Find where the given text appears and provide that cell's center as [X, Y] coordinate. 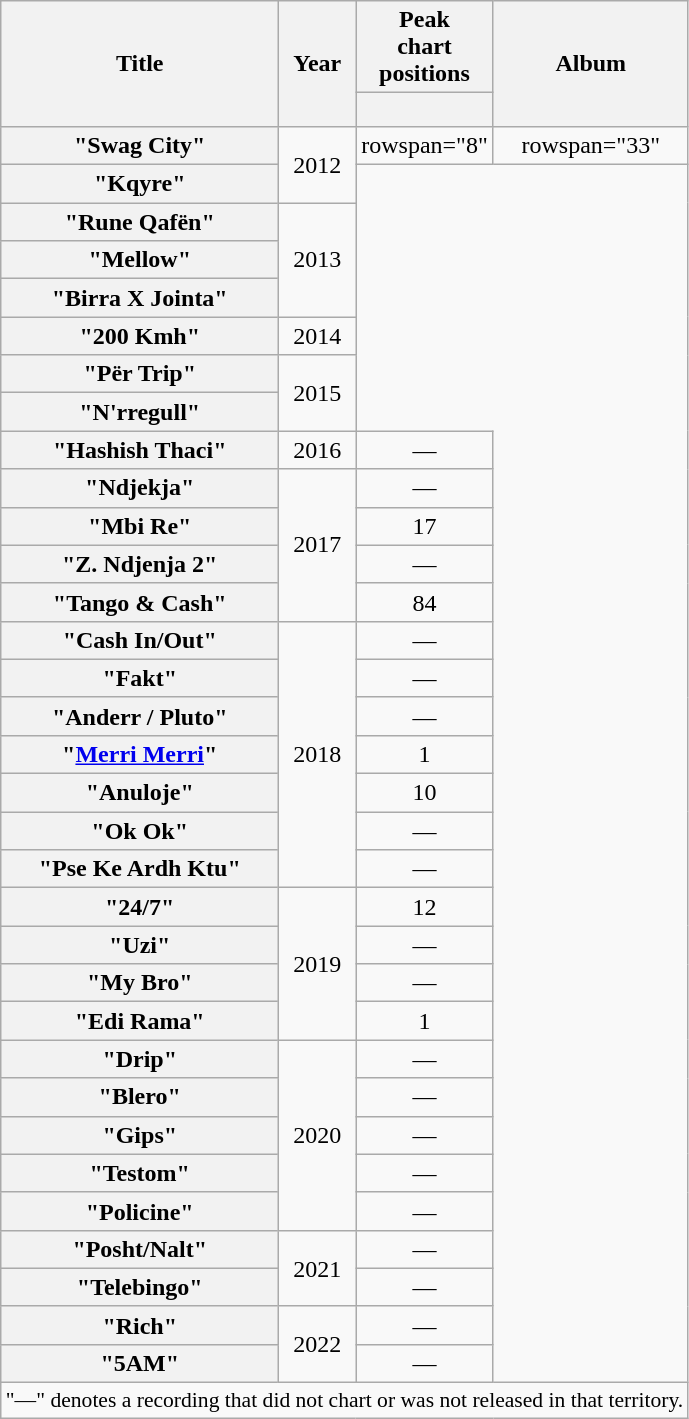
Year [318, 64]
"—" denotes a recording that did not chart or was not released in that territory. [345, 1401]
"Pse Ke Ardh Ktu" [140, 869]
"Merri Merri" [140, 754]
"Ndjekja" [140, 488]
"Fakt" [140, 678]
"Kqyre" [140, 184]
"Për Trip" [140, 374]
84 [425, 602]
Album [590, 64]
2021 [318, 1268]
"Gips" [140, 1135]
"Anuloje" [140, 793]
2017 [318, 545]
"Uzi" [140, 945]
"Tango & Cash" [140, 602]
"Rune Qafën" [140, 222]
2014 [318, 336]
"Rich" [140, 1325]
"Z. Ndjenja 2" [140, 564]
"24/7" [140, 907]
"Hashish Thaci" [140, 450]
"Edi Rama" [140, 1021]
2015 [318, 393]
"Cash In/Out" [140, 640]
"Mbi Re" [140, 526]
2012 [318, 164]
"Mellow" [140, 260]
2019 [318, 964]
Peakchartpositions [425, 47]
"Swag City" [140, 145]
"Policine" [140, 1211]
"200 Kmh" [140, 336]
2016 [318, 450]
12 [425, 907]
"Testom" [140, 1173]
rowspan="33" [590, 145]
Title [140, 64]
"Ok Ok" [140, 831]
"Posht/Nalt" [140, 1249]
"My Bro" [140, 983]
2018 [318, 754]
2013 [318, 260]
"N'rregull" [140, 412]
"Birra X Jointa" [140, 298]
rowspan="8" [425, 145]
2022 [318, 1344]
17 [425, 526]
"Anderr / Pluto" [140, 716]
2020 [318, 1135]
"Drip" [140, 1059]
"Telebingo" [140, 1287]
"Blero" [140, 1097]
"5AM" [140, 1363]
10 [425, 793]
